Output the (x, y) coordinate of the center of the cell containing the given text.  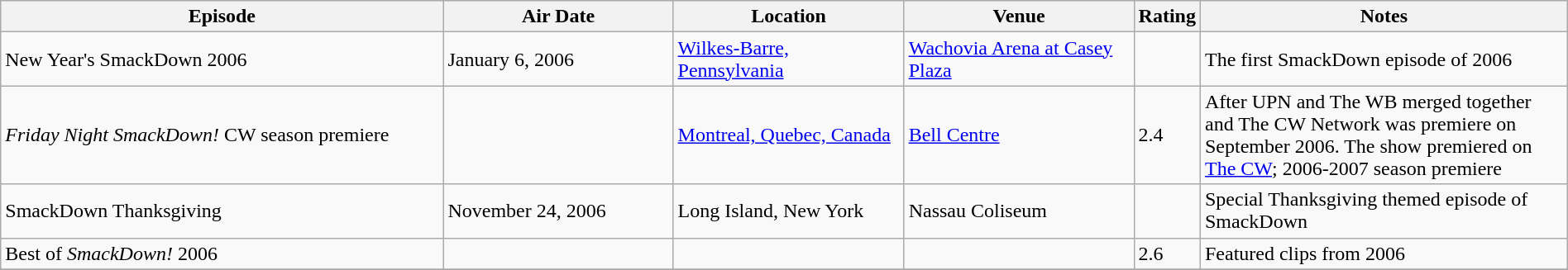
Nassau Coliseum (1019, 211)
SmackDown Thanksgiving (222, 211)
Location (789, 17)
Episode (222, 17)
Long Island, New York (789, 211)
November 24, 2006 (558, 211)
Friday Night SmackDown! CW season premiere (222, 135)
Rating (1167, 17)
Montreal, Quebec, Canada (789, 135)
Featured clips from 2006 (1384, 253)
The first SmackDown episode of 2006 (1384, 59)
Venue (1019, 17)
Air Date (558, 17)
January 6, 2006 (558, 59)
Wachovia Arena at Casey Plaza (1019, 59)
Special Thanksgiving themed episode of SmackDown (1384, 211)
2.6 (1167, 253)
2.4 (1167, 135)
New Year's SmackDown 2006 (222, 59)
After UPN and The WB merged together and The CW Network was premiere on September 2006. The show premiered on The CW; 2006-2007 season premiere (1384, 135)
Wilkes-Barre, Pennsylvania (789, 59)
Best of SmackDown! 2006 (222, 253)
Bell Centre (1019, 135)
Notes (1384, 17)
